Return (x, y) of the center of cell containing provided text 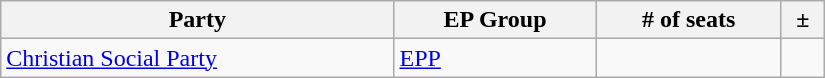
EP Group (495, 20)
± (802, 20)
EPP (495, 58)
Christian Social Party (198, 58)
Party (198, 20)
# of seats (688, 20)
